Determine the (x, y) coordinate at the center of the cell enclosing the given text.  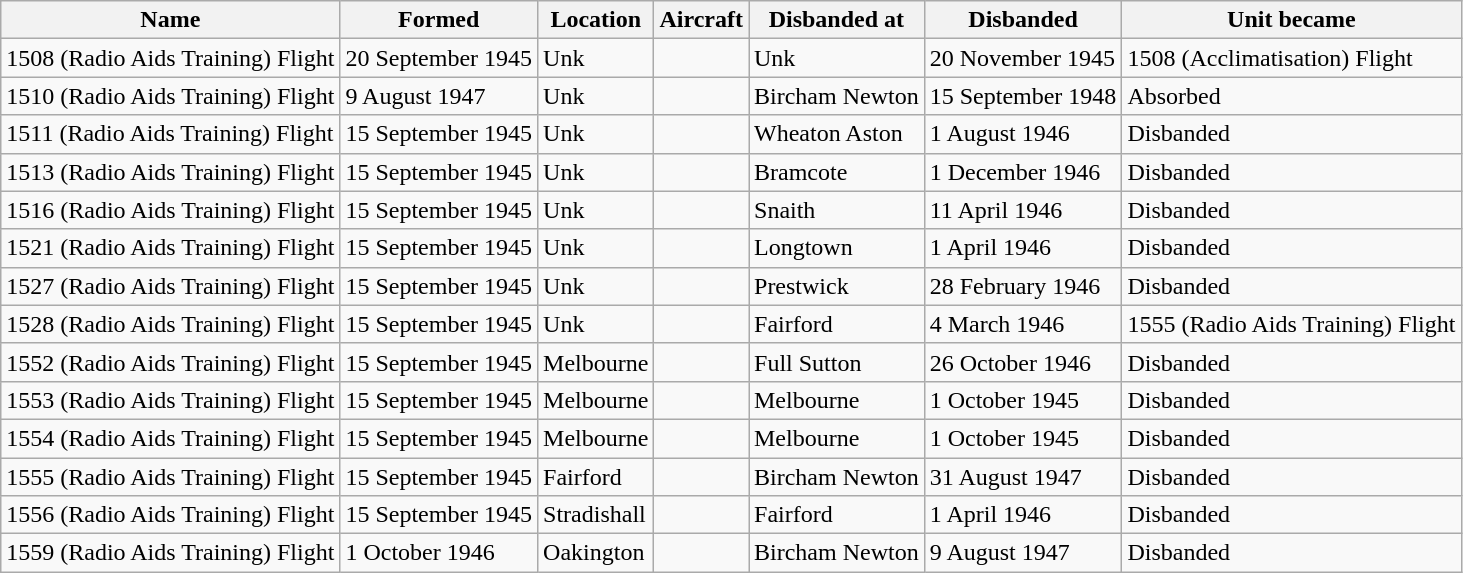
Longtown (836, 248)
Oakington (596, 553)
1513 (Radio Aids Training) Flight (170, 172)
15 September 1948 (1023, 96)
Disbanded at (836, 20)
1528 (Radio Aids Training) Flight (170, 324)
1521 (Radio Aids Training) Flight (170, 248)
1559 (Radio Aids Training) Flight (170, 553)
Wheaton Aston (836, 134)
Location (596, 20)
Prestwick (836, 286)
Unit became (1292, 20)
4 March 1946 (1023, 324)
31 August 1947 (1023, 477)
1527 (Radio Aids Training) Flight (170, 286)
Full Sutton (836, 362)
20 November 1945 (1023, 58)
Formed (439, 20)
11 April 1946 (1023, 210)
Stradishall (596, 515)
28 February 1946 (1023, 286)
Aircraft (702, 20)
Absorbed (1292, 96)
1510 (Radio Aids Training) Flight (170, 96)
1508 (Radio Aids Training) Flight (170, 58)
1516 (Radio Aids Training) Flight (170, 210)
1 August 1946 (1023, 134)
1554 (Radio Aids Training) Flight (170, 438)
20 September 1945 (439, 58)
1511 (Radio Aids Training) Flight (170, 134)
1556 (Radio Aids Training) Flight (170, 515)
1553 (Radio Aids Training) Flight (170, 400)
1 October 1946 (439, 553)
1 December 1946 (1023, 172)
Name (170, 20)
26 October 1946 (1023, 362)
1552 (Radio Aids Training) Flight (170, 362)
1508 (Acclimatisation) Flight (1292, 58)
Snaith (836, 210)
Bramcote (836, 172)
